Detect which cell encompasses the target text, then output its (x, y) center coordinate. 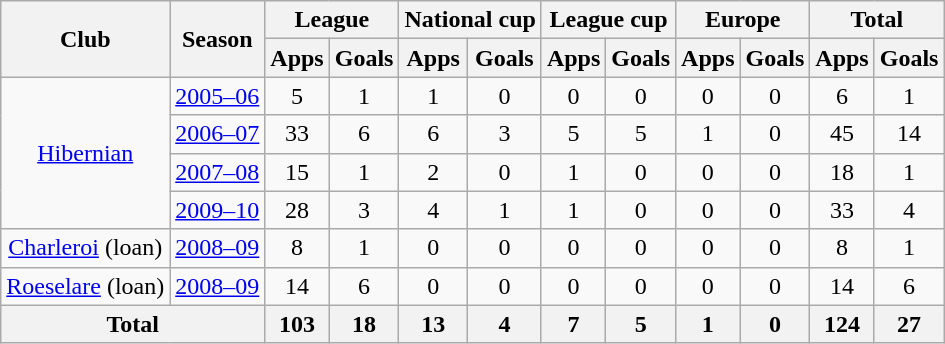
Charleroi (loan) (86, 248)
Hibernian (86, 153)
45 (842, 134)
7 (573, 324)
2007–08 (218, 172)
League (332, 20)
2009–10 (218, 210)
15 (297, 172)
13 (433, 324)
Europe (743, 20)
Roeselare (loan) (86, 286)
National cup (470, 20)
27 (909, 324)
Club (86, 39)
28 (297, 210)
2006–07 (218, 134)
League cup (608, 20)
2005–06 (218, 96)
103 (297, 324)
124 (842, 324)
Season (218, 39)
2 (433, 172)
